Find where the given text appears and provide that cell's center as [X, Y] coordinate. 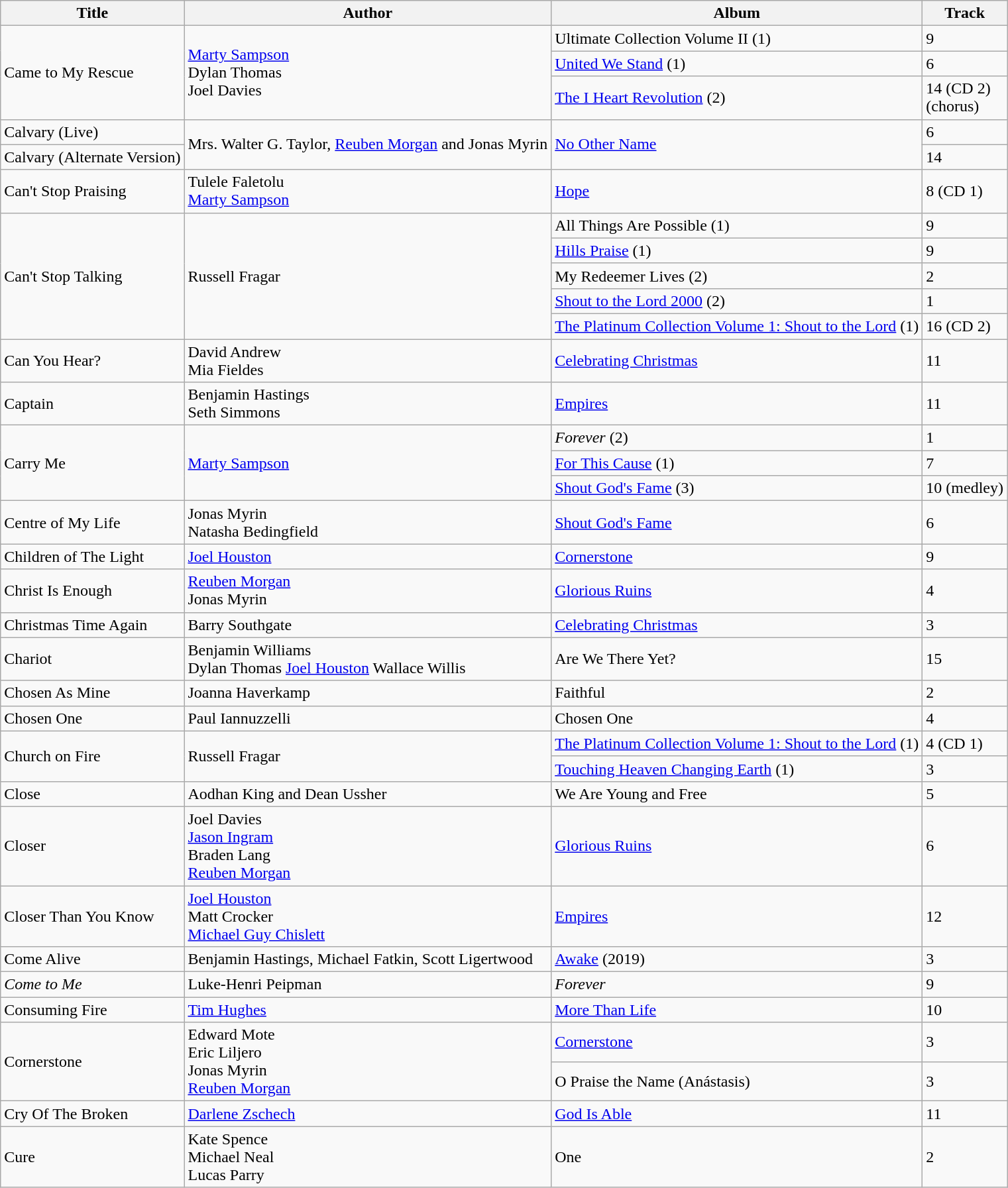
8 (CD 1) [965, 191]
Joel Davies Jason Ingram Braden Lang Reuben Morgan [368, 845]
Benjamin Hastings Seth Simmons [368, 404]
Mrs. Walter G. Taylor, Reuben Morgan and Jonas Myrin [368, 144]
Shout to the Lord 2000 (2) [737, 301]
Calvary (Live) [93, 132]
Closer Than You Know [93, 916]
More Than Life [737, 1010]
Shout God's Fame [737, 522]
All Things Are Possible (1) [737, 225]
O Praise the Name (Anástasis) [737, 1081]
Tim Hughes [368, 1010]
7 [965, 463]
Cry Of The Broken [93, 1114]
David Andrew Mia Fieldes [368, 360]
Children of The Light [93, 557]
Calvary (Alternate Version) [93, 157]
Cure [93, 1157]
Aodhan King and Dean Ussher [368, 794]
Captain [93, 404]
Faithful [737, 693]
My Redeemer Lives (2) [737, 276]
Luke-Henri Peipman [368, 985]
Awake (2019) [737, 959]
Chosen As Mine [93, 693]
12 [965, 916]
One [737, 1157]
Forever [737, 985]
Chariot [93, 659]
Shout God's Fame (3) [737, 488]
Christmas Time Again [93, 625]
Consuming Fire [93, 1010]
Carry Me [93, 463]
The I Heart Revolution (2) [737, 98]
16 (CD 2) [965, 326]
Kate Spence Michael Neal Lucas Parry [368, 1157]
Christ Is Enough [93, 591]
Can't Stop Talking [93, 276]
10 (medley) [965, 488]
Church on Fire [93, 756]
Joanna Haverkamp [368, 693]
Joel Houston [368, 557]
Benjamin Hastings, Michael Fatkin, Scott Ligertwood [368, 959]
Come Alive [93, 959]
Centre of My Life [93, 522]
Paul Iannuzzelli [368, 718]
Marty Sampson Dylan Thomas Joel Davies [368, 73]
Ultimate Collection Volume II (1) [737, 38]
Joel Houston Matt Crocker Michael Guy Chislett [368, 916]
Album [737, 13]
We Are Young and Free [737, 794]
14 [965, 157]
Marty Sampson [368, 463]
Forever (2) [737, 438]
Jonas Myrin Natasha Bedingfield [368, 522]
United We Stand (1) [737, 64]
Close [93, 794]
10 [965, 1010]
4 (CD 1) [965, 743]
Track [965, 13]
Can't Stop Praising [93, 191]
Can You Hear? [93, 360]
15 [965, 659]
Edward Mote Eric Liljero Jonas Myrin Reuben Morgan [368, 1061]
Barry Southgate [368, 625]
Come to Me [93, 985]
Reuben Morgan Jonas Myrin [368, 591]
No Other Name [737, 144]
Tulele Faletolu Marty Sampson [368, 191]
Author [368, 13]
Hope [737, 191]
God Is Able [737, 1114]
Darlene Zschech [368, 1114]
5 [965, 794]
Title [93, 13]
Hills Praise (1) [737, 250]
Touching Heaven Changing Earth (1) [737, 769]
Benjamin WilliamsDylan Thomas Joel Houston Wallace Willis [368, 659]
Closer [93, 845]
14 (CD 2) (chorus) [965, 98]
Are We There Yet? [737, 659]
Came to My Rescue [93, 73]
For This Cause (1) [737, 463]
